Return [x, y] of the center of cell containing provided text 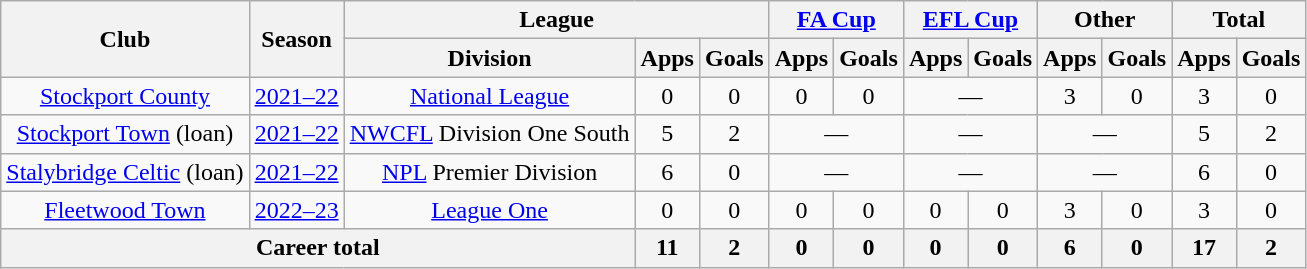
Division [490, 58]
Stockport County [125, 96]
FA Cup [836, 20]
11 [667, 248]
Stockport Town (loan) [125, 134]
Other [1105, 20]
EFL Cup [970, 20]
Fleetwood Town [125, 210]
League One [490, 210]
Stalybridge Celtic (loan) [125, 172]
National League [490, 96]
2022–23 [296, 210]
League [556, 20]
17 [1204, 248]
Career total [318, 248]
Season [296, 39]
NPL Premier Division [490, 172]
NWCFL Division One South [490, 134]
Club [125, 39]
Total [1239, 20]
